Locate the cell with the specified text and output its (X, Y) center coordinate. 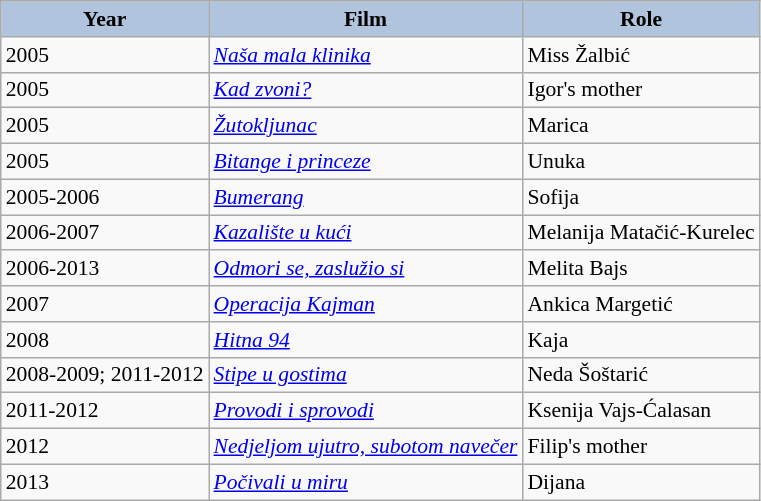
Role (640, 19)
Melita Bajs (640, 269)
2005-2006 (105, 197)
2007 (105, 304)
Melanija Matačić-Kurelec (640, 233)
Unuka (640, 162)
Bumerang (366, 197)
2012 (105, 447)
2011-2012 (105, 411)
Neda Šoštarić (640, 375)
Sofija (640, 197)
Kazalište u kući (366, 233)
Odmori se, zaslužio si (366, 269)
2008 (105, 340)
Nedjeljom ujutro, subotom navečer (366, 447)
2008-2009; 2011-2012 (105, 375)
Kaja (640, 340)
Žutokljunac (366, 126)
Filip's mother (640, 447)
Ankica Margetić (640, 304)
Year (105, 19)
Kad zvoni? (366, 90)
2006-2013 (105, 269)
Hitna 94 (366, 340)
Ksenija Vajs-Ćalasan (640, 411)
Operacija Kajman (366, 304)
Bitange i princeze (366, 162)
Provodi i sprovodi (366, 411)
Dijana (640, 482)
Počivali u miru (366, 482)
Marica (640, 126)
Stipe u gostima (366, 375)
2006-2007 (105, 233)
Miss Žalbić (640, 55)
Naša mala klinika (366, 55)
2013 (105, 482)
Film (366, 19)
Igor's mother (640, 90)
